Determine the [x, y] coordinate at the center of the cell enclosing the given text.  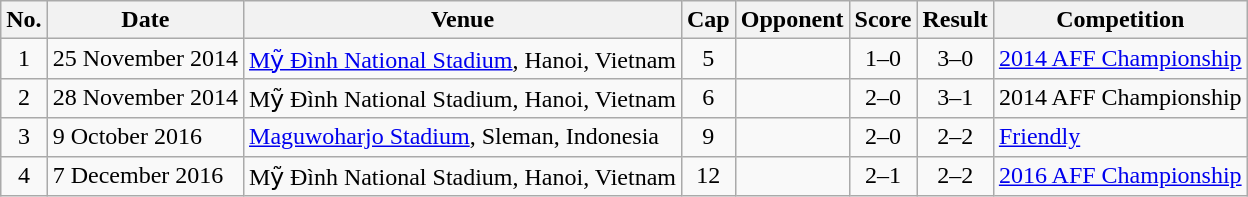
Friendly [1120, 137]
25 November 2014 [145, 59]
Cap [708, 20]
Venue [463, 20]
Opponent [792, 20]
No. [24, 20]
28 November 2014 [145, 98]
1 [24, 59]
3–0 [955, 59]
Maguwoharjo Stadium, Sleman, Indonesia [463, 137]
Competition [1120, 20]
4 [24, 176]
12 [708, 176]
3 [24, 137]
Score [883, 20]
9 October 2016 [145, 137]
3–1 [955, 98]
1–0 [883, 59]
6 [708, 98]
5 [708, 59]
2 [24, 98]
Result [955, 20]
7 December 2016 [145, 176]
9 [708, 137]
2016 AFF Championship [1120, 176]
2–1 [883, 176]
Date [145, 20]
